Locate the cell with the specified text and output its (x, y) center coordinate. 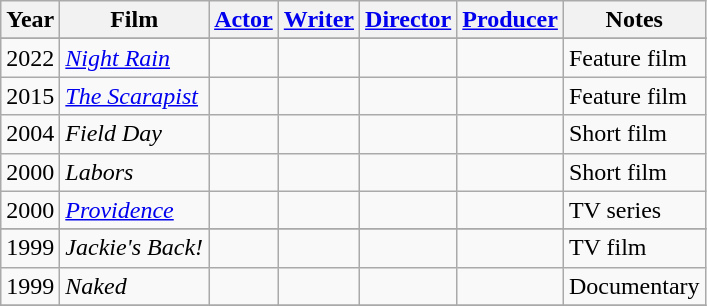
Night Rain (134, 58)
2022 (30, 58)
Naked (134, 286)
Providence (134, 210)
Writer (318, 20)
Notes (634, 20)
Jackie's Back! (134, 248)
Producer (510, 20)
Director (408, 20)
Field Day (134, 134)
The Scarapist (134, 96)
2015 (30, 96)
2004 (30, 134)
Labors (134, 172)
Documentary (634, 286)
Film (134, 20)
TV series (634, 210)
Year (30, 20)
Actor (244, 20)
TV film (634, 248)
